Locate the cell with the specified text and output its [x, y] center coordinate. 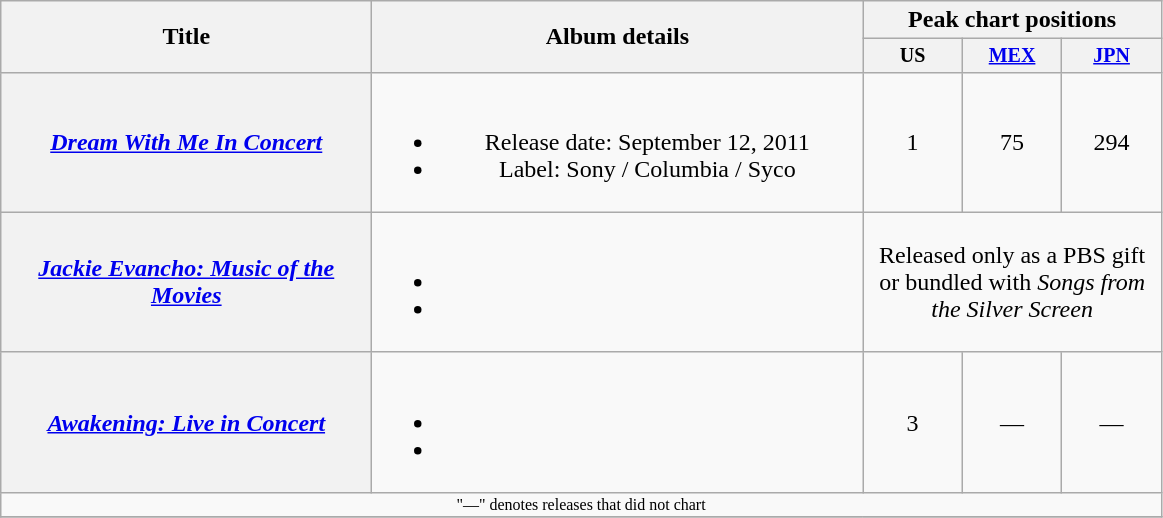
294 [1112, 142]
Jackie Evancho: Music of the Movies [186, 282]
1 [912, 142]
US [912, 56]
Release date: September 12, 2011Label: Sony / Columbia / Syco [618, 142]
75 [1012, 142]
JPN [1112, 56]
Album details [618, 37]
MEX [1012, 56]
3 [912, 422]
"—" denotes releases that did not chart [582, 504]
Peak chart positions [1012, 20]
Awakening: Live in Concert [186, 422]
Title [186, 37]
Dream With Me In Concert [186, 142]
Released only as a PBS gift or bundled with Songs from the Silver Screen [1012, 282]
